Provide the [x, y] coordinate of the cell's center where the given text is located.  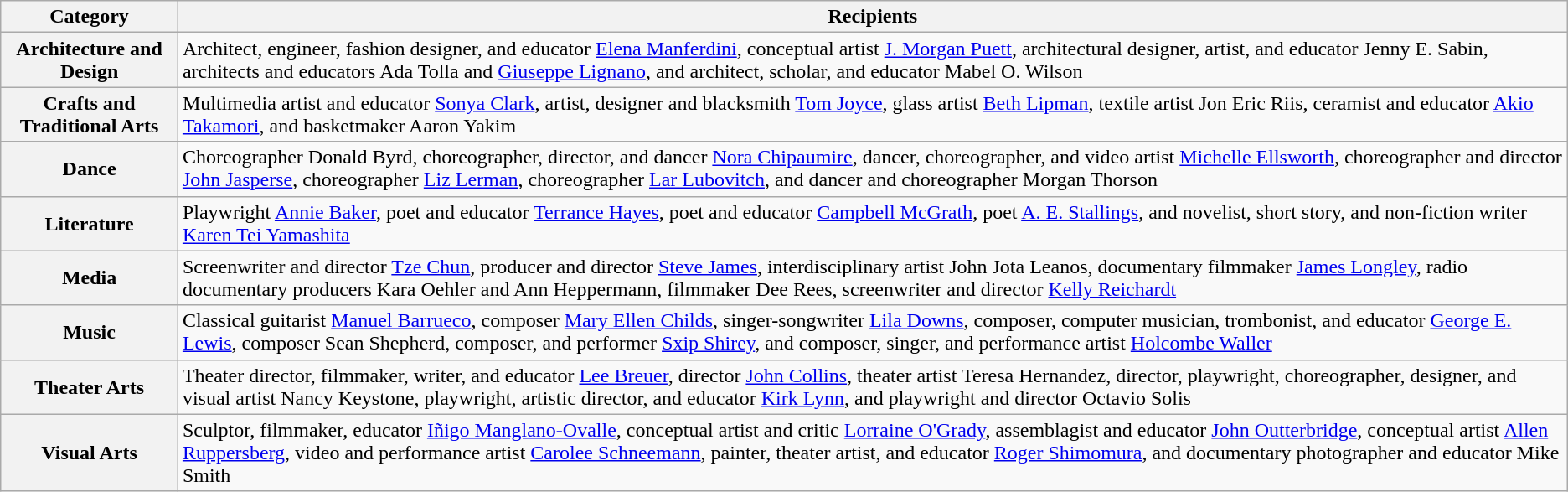
Crafts and Traditional Arts [90, 114]
Visual Arts [90, 453]
Dance [90, 169]
Music [90, 332]
Category [90, 17]
Media [90, 278]
Recipients [873, 17]
Architecture and Design [90, 60]
Literature [90, 223]
Theater Arts [90, 387]
